Locate the cell with the specified text and output its [x, y] center coordinate. 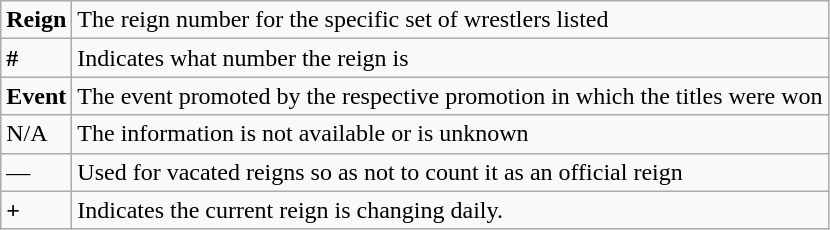
Reign [36, 20]
Used for vacated reigns so as not to count it as an official reign [450, 172]
The reign number for the specific set of wrestlers listed [450, 20]
— [36, 172]
# [36, 58]
+ [36, 210]
Event [36, 96]
Indicates what number the reign is [450, 58]
Indicates the current reign is changing daily. [450, 210]
The event promoted by the respective promotion in which the titles were won [450, 96]
N/A [36, 134]
The information is not available or is unknown [450, 134]
